Scan for the cell matching the given text and deliver its [x, y] coordinate at center. 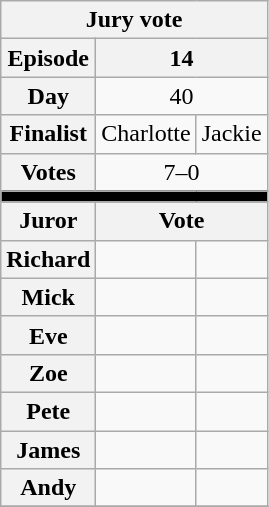
7–0 [182, 172]
Day [48, 96]
Mick [48, 297]
James [48, 449]
Eve [48, 335]
Votes [48, 172]
Pete [48, 411]
Charlotte [146, 134]
40 [182, 96]
Vote [182, 221]
Jackie [232, 134]
Zoe [48, 373]
Finalist [48, 134]
Juror [48, 221]
Jury vote [134, 20]
Richard [48, 259]
Andy [48, 488]
Episode [48, 58]
14 [182, 58]
